Capture the cell that displays the provided text and extract its [x, y] central coordinate. 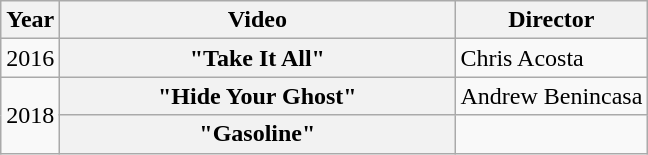
"Gasoline" [258, 134]
Chris Acosta [552, 58]
Video [258, 20]
"Take It All" [258, 58]
"Hide Your Ghost" [258, 96]
Andrew Benincasa [552, 96]
2018 [30, 115]
2016 [30, 58]
Director [552, 20]
Year [30, 20]
